Pinpoint the cell where the given text exists, returning its (X, Y) midpoint coordinate. 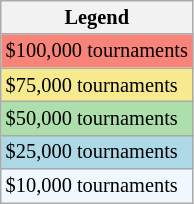
$10,000 tournaments (97, 186)
$100,000 tournaments (97, 51)
Legend (97, 17)
$75,000 tournaments (97, 85)
$25,000 tournaments (97, 152)
$50,000 tournaments (97, 118)
